Extract the (X, Y) coordinate from the center of the cell holding the provided text.  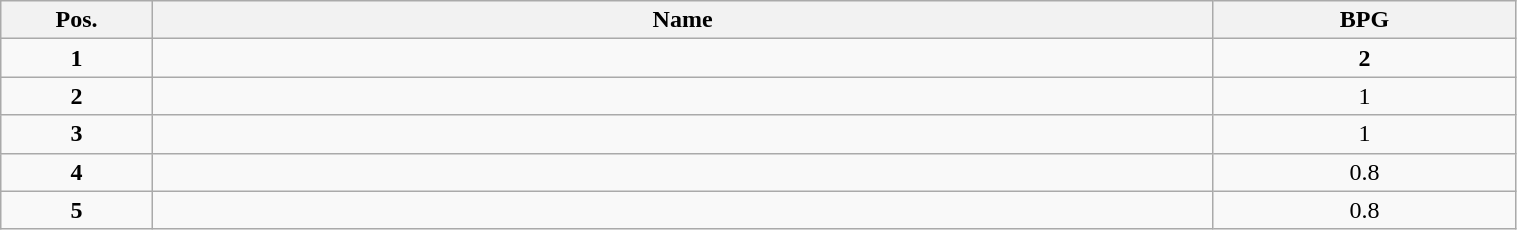
BPG (1364, 20)
4 (77, 172)
Pos. (77, 20)
Name (682, 20)
3 (77, 134)
5 (77, 210)
